Detect which cell encompasses the target text, then output its (x, y) center coordinate. 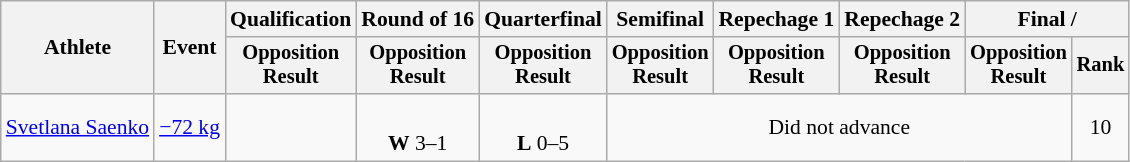
Rank (1101, 66)
Final / (1047, 19)
Svetlana Saenko (78, 128)
10 (1101, 128)
Qualification (290, 19)
Athlete (78, 48)
W 3–1 (418, 128)
Repechage 2 (902, 19)
−72 kg (190, 128)
Round of 16 (418, 19)
Did not advance (840, 128)
Event (190, 48)
L 0–5 (543, 128)
Semifinal (660, 19)
Repechage 1 (776, 19)
Quarterfinal (543, 19)
